Provide the [X, Y] coordinate of the cell's center where the given text is located.  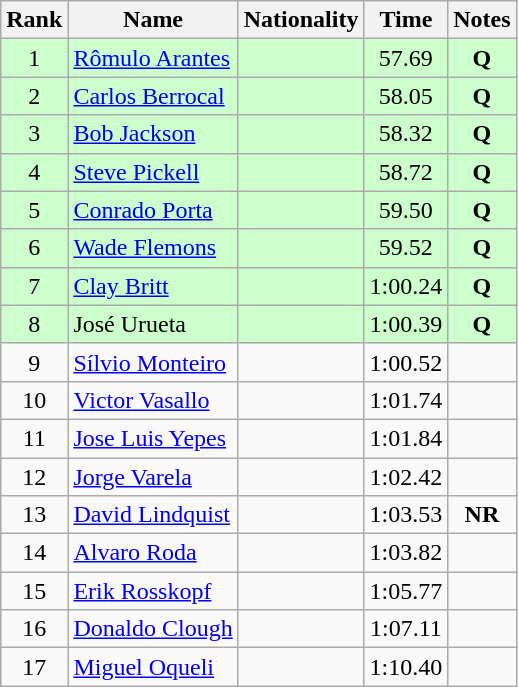
Miguel Oqueli [153, 667]
David Lindquist [153, 515]
NR [482, 515]
José Urueta [153, 324]
1:05.77 [406, 591]
58.05 [406, 96]
1:01.74 [406, 400]
Time [406, 20]
15 [34, 591]
10 [34, 400]
Clay Britt [153, 286]
1:10.40 [406, 667]
Notes [482, 20]
3 [34, 134]
Steve Pickell [153, 172]
Rômulo Arantes [153, 58]
7 [34, 286]
Jorge Varela [153, 477]
Wade Flemons [153, 248]
1:00.24 [406, 286]
14 [34, 553]
Sílvio Monteiro [153, 362]
2 [34, 96]
57.69 [406, 58]
59.52 [406, 248]
1 [34, 58]
8 [34, 324]
17 [34, 667]
Name [153, 20]
1:03.53 [406, 515]
Erik Rosskopf [153, 591]
58.32 [406, 134]
58.72 [406, 172]
1:00.39 [406, 324]
11 [34, 438]
59.50 [406, 210]
Alvaro Roda [153, 553]
Victor Vasallo [153, 400]
12 [34, 477]
16 [34, 629]
Carlos Berrocal [153, 96]
Conrado Porta [153, 210]
5 [34, 210]
Jose Luis Yepes [153, 438]
1:02.42 [406, 477]
4 [34, 172]
9 [34, 362]
Rank [34, 20]
1:01.84 [406, 438]
1:03.82 [406, 553]
1:07.11 [406, 629]
13 [34, 515]
Bob Jackson [153, 134]
Nationality [301, 20]
6 [34, 248]
Donaldo Clough [153, 629]
1:00.52 [406, 362]
